Capture the cell that displays the provided text and extract its [x, y] central coordinate. 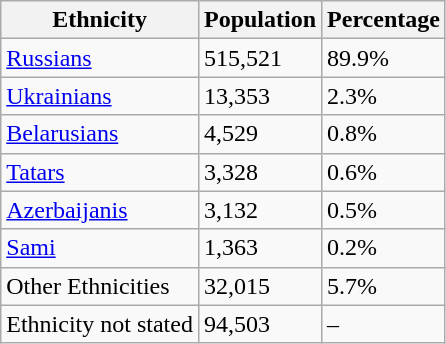
Tatars [100, 172]
Percentage [384, 20]
Ethnicity not stated [100, 324]
0.5% [384, 210]
Ethnicity [100, 20]
0.2% [384, 248]
– [384, 324]
Belarusians [100, 134]
13,353 [260, 96]
Other Ethnicities [100, 286]
94,503 [260, 324]
Azerbaijanis [100, 210]
3,328 [260, 172]
89.9% [384, 58]
Population [260, 20]
515,521 [260, 58]
4,529 [260, 134]
0.8% [384, 134]
2.3% [384, 96]
32,015 [260, 286]
1,363 [260, 248]
3,132 [260, 210]
Sami [100, 248]
Ukrainians [100, 96]
Russians [100, 58]
0.6% [384, 172]
5.7% [384, 286]
